Find where the given text appears and provide that cell's center as [X, Y] coordinate. 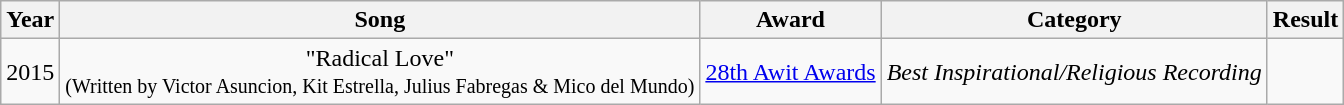
Category [1074, 20]
Song [380, 20]
Result [1305, 20]
Best Inspirational/Religious Recording [1074, 72]
2015 [30, 72]
Award [790, 20]
Year [30, 20]
"Radical Love" (Written by Victor Asuncion, Kit Estrella, Julius Fabregas & Mico del Mundo) [380, 72]
28th Awit Awards [790, 72]
